Pinpoint the cell where the given text exists, returning its [x, y] midpoint coordinate. 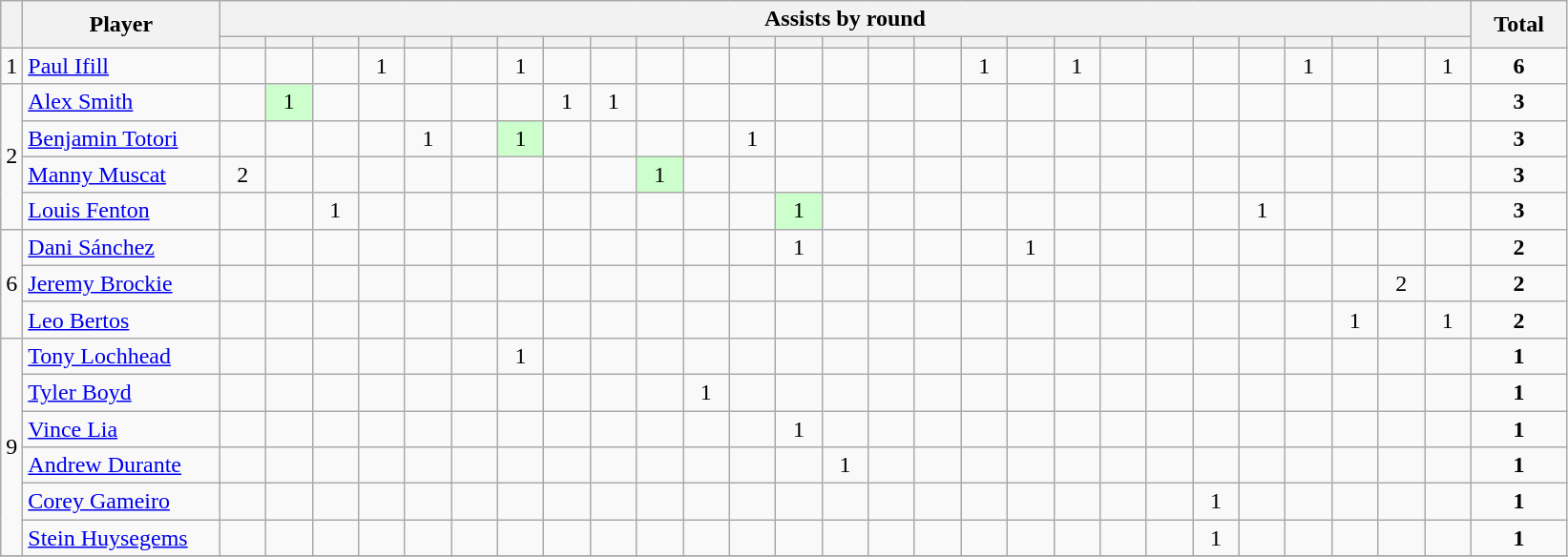
Stein Huysegems [121, 538]
Player [121, 25]
Total [1519, 25]
Jeremy Brockie [121, 283]
Tony Lochhead [121, 356]
Assists by round [846, 19]
Louis Fenton [121, 211]
Benjamin Totori [121, 138]
Paul Ifill [121, 66]
Alex Smith [121, 102]
Andrew Durante [121, 465]
Vince Lia [121, 428]
Corey Gameiro [121, 502]
Tyler Boyd [121, 392]
Manny Muscat [121, 175]
Dani Sánchez [121, 247]
Leo Bertos [121, 320]
9 [11, 446]
